Extract the [X, Y] coordinate from the center of the cell holding the provided text.  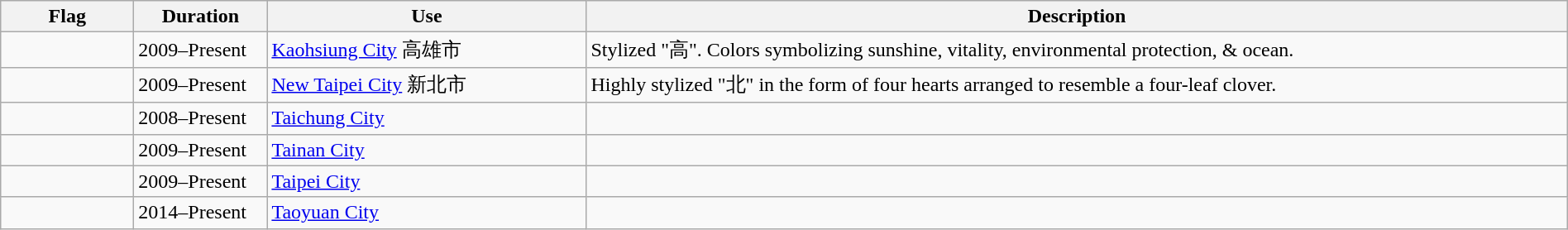
2014–Present [200, 213]
Description [1077, 17]
Kaohsiung City 高雄市 [427, 50]
Taoyuan City [427, 213]
Taichung City [427, 118]
Taipei City [427, 181]
New Taipei City 新北市 [427, 84]
Stylized "高". Colors symbolizing sunshine, vitality, environmental protection, & ocean. [1077, 50]
Duration [200, 17]
Tainan City [427, 150]
Flag [68, 17]
Highly stylized "北" in the form of four hearts arranged to resemble a four-leaf clover. [1077, 84]
2008–Present [200, 118]
Use [427, 17]
